Search for the cell housing the specified text and yield its [x, y] center coordinate. 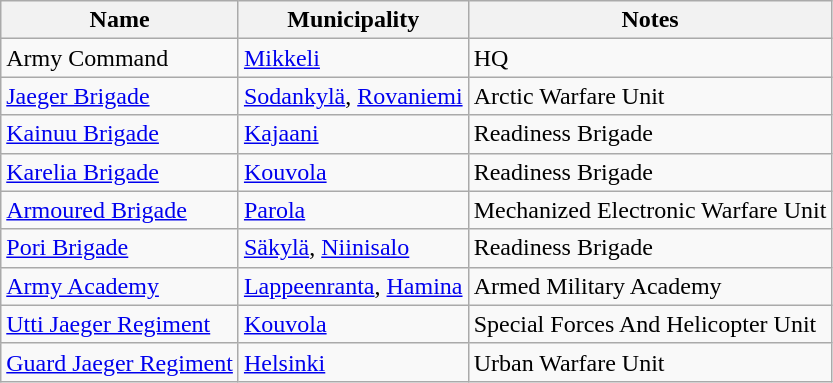
Notes [650, 20]
Special Forces And Helicopter Unit [650, 324]
Parola [353, 210]
Mikkeli [353, 58]
HQ [650, 58]
Kajaani [353, 134]
Helsinki [353, 362]
Guard Jaeger Regiment [120, 362]
Municipality [353, 20]
Säkylä, Niinisalo [353, 248]
Utti Jaeger Regiment [120, 324]
Armed Military Academy [650, 286]
Pori Brigade [120, 248]
Army Academy [120, 286]
Lappeenranta, Hamina [353, 286]
Kainuu Brigade [120, 134]
Armoured Brigade [120, 210]
Arctic Warfare Unit [650, 96]
Mechanized Electronic Warfare Unit [650, 210]
Karelia Brigade [120, 172]
Urban Warfare Unit [650, 362]
Army Command [120, 58]
Sodankylä, Rovaniemi [353, 96]
Jaeger Brigade [120, 96]
Name [120, 20]
